Provide the (x, y) coordinate of the cell's center where the given text is located.  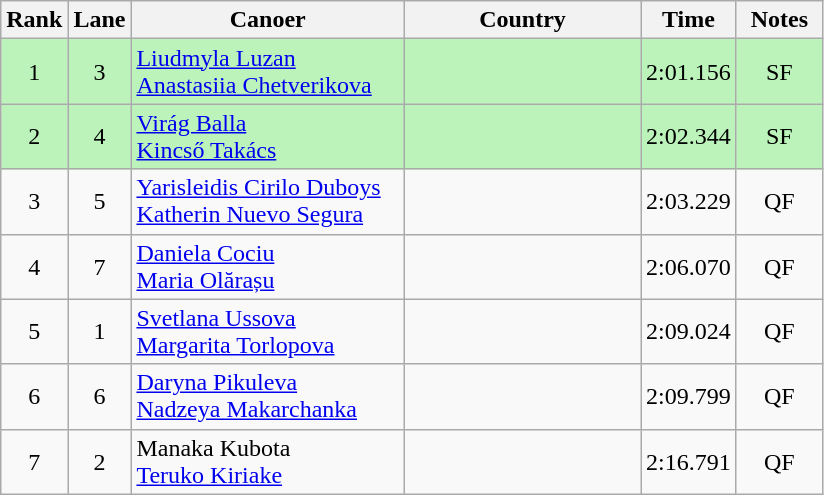
2:01.156 (689, 72)
Time (689, 20)
Canoer (268, 20)
Virág BallaKincső Takács (268, 136)
Manaka KubotaTeruko Kiriake (268, 462)
2:03.229 (689, 202)
2:06.070 (689, 266)
Rank (34, 20)
Yarisleidis Cirilo DuboysKatherin Nuevo Segura (268, 202)
Daryna PikulevaNadzeya Makarchanka (268, 396)
Svetlana UssovaMargarita Torlopova (268, 332)
2:09.799 (689, 396)
Liudmyla LuzanAnastasiia Chetverikova (268, 72)
Lane (100, 20)
Notes (779, 20)
2:02.344 (689, 136)
2:09.024 (689, 332)
2:16.791 (689, 462)
Daniela CociuMaria Olărașu (268, 266)
Country (522, 20)
